For the text-containing cell, return its midpoint in [x, y] coordinate format. 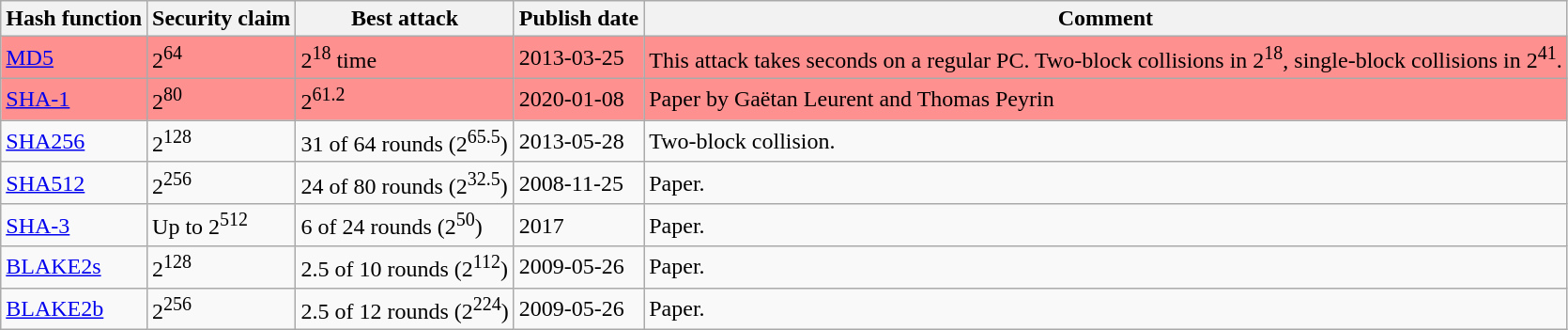
6 of 24 rounds (250) [405, 226]
This attack takes seconds on a regular PC. Two-block collisions in 218, single-block collisions in 241. [1106, 58]
31 of 64 rounds (265.5) [405, 141]
Hash function [74, 19]
2.5 of 12 rounds (2224) [405, 308]
280 [222, 100]
SHA256 [74, 141]
24 of 80 rounds (232.5) [405, 182]
BLAKE2s [74, 267]
SHA512 [74, 182]
Comment [1106, 19]
261.2 [405, 100]
SHA-1 [74, 100]
SHA-3 [74, 226]
Two-block collision. [1106, 141]
Best attack [405, 19]
2013-03-25 [578, 58]
264 [222, 58]
Security claim [222, 19]
Paper by Gaëtan Leurent and Thomas Peyrin [1106, 100]
2013-05-28 [578, 141]
2008-11-25 [578, 182]
2020-01-08 [578, 100]
Publish date [578, 19]
2.5 of 10 rounds (2112) [405, 267]
Up to 2512 [222, 226]
MD5 [74, 58]
BLAKE2b [74, 308]
2017 [578, 226]
218 time [405, 58]
